Identify which cell holds the provided text, then report its [x, y] central coordinate. 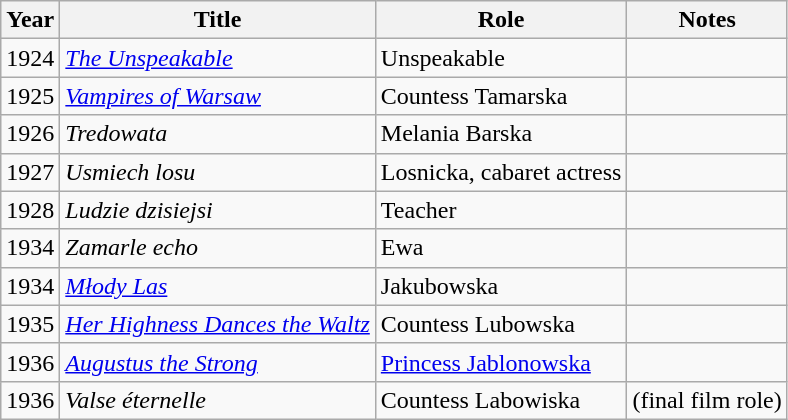
Princess Jablonowska [501, 362]
Vampires of Warsaw [218, 96]
(final film role) [707, 400]
Teacher [501, 210]
Młody Las [218, 286]
Countess Lubowska [501, 324]
Ewa [501, 248]
1925 [30, 96]
Title [218, 20]
Her Highness Dances the Waltz [218, 324]
Countess Tamarska [501, 96]
Unspeakable [501, 58]
Notes [707, 20]
Zamarle echo [218, 248]
1928 [30, 210]
1927 [30, 172]
Losnicka, cabaret actress [501, 172]
1935 [30, 324]
Augustus the Strong [218, 362]
Valse éternelle [218, 400]
Melania Barska [501, 134]
Tredowata [218, 134]
Jakubowska [501, 286]
Countess Labowiska [501, 400]
Year [30, 20]
Ludzie dzisiejsi [218, 210]
1926 [30, 134]
1924 [30, 58]
The Unspeakable [218, 58]
Usmiech losu [218, 172]
Role [501, 20]
